Search for the cell housing the specified text and yield its [X, Y] center coordinate. 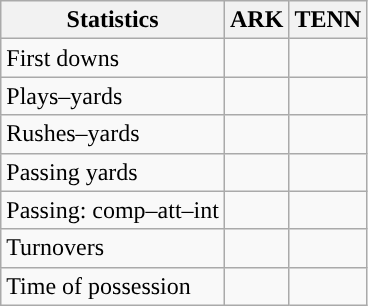
Turnovers [113, 248]
TENN [328, 20]
Plays–yards [113, 96]
ARK [256, 20]
First downs [113, 58]
Passing: comp–att–int [113, 210]
Passing yards [113, 172]
Rushes–yards [113, 134]
Time of possession [113, 286]
Statistics [113, 20]
